Extract the (x, y) coordinate from the center of the cell holding the provided text.  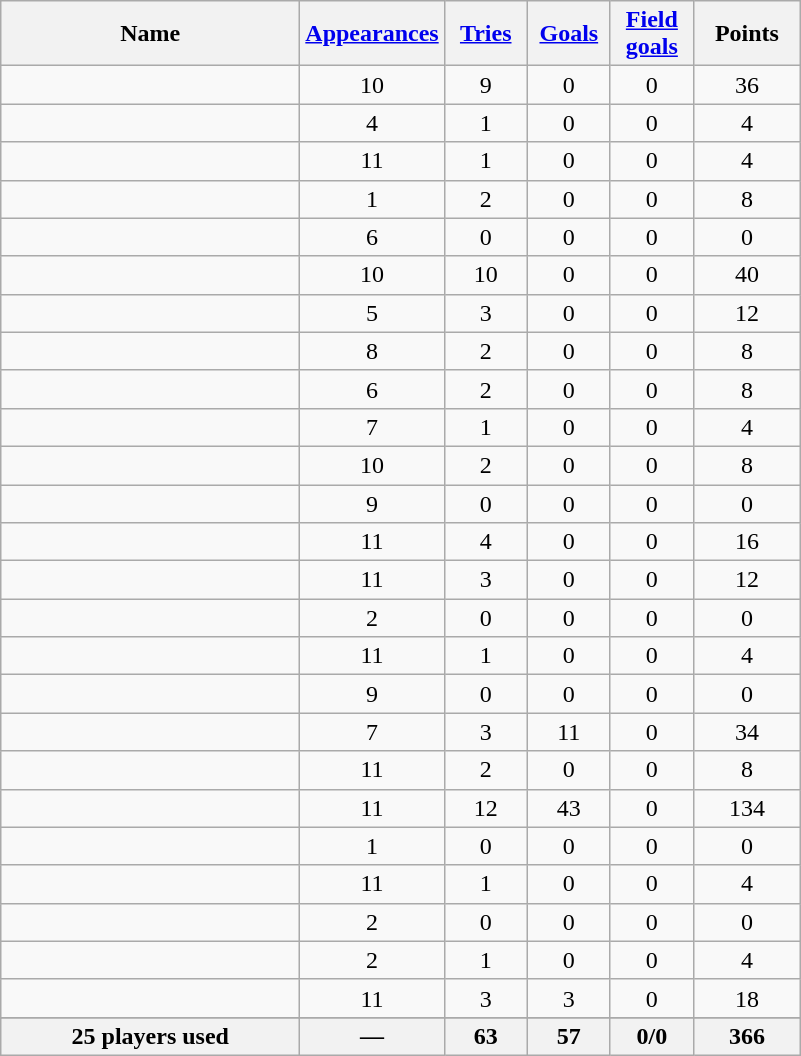
5 (372, 313)
16 (746, 542)
36 (746, 85)
Points (746, 34)
43 (568, 808)
Appearances (372, 34)
Tries (486, 34)
— (372, 1036)
57 (568, 1036)
63 (486, 1036)
Goals (568, 34)
366 (746, 1036)
Field goals (652, 34)
134 (746, 808)
18 (746, 998)
25 players used (150, 1036)
40 (746, 275)
0/0 (652, 1036)
34 (746, 732)
Name (150, 34)
